Output the [x, y] coordinate of the center of the cell containing the given text.  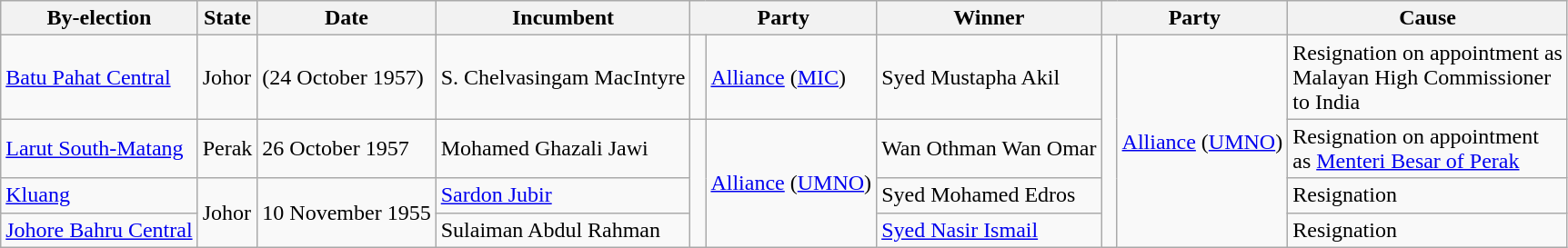
Sulaiman Abdul Rahman [563, 230]
Date [347, 18]
Syed Mohamed Edros [990, 195]
Alliance (MIC) [791, 77]
Larut South-Matang [99, 149]
Johore Bahru Central [99, 230]
(24 October 1957) [347, 77]
Syed Nasir Ismail [990, 230]
Incumbent [563, 18]
Perak [227, 149]
Syed Mustapha Akil [990, 77]
Winner [990, 18]
Kluang [99, 195]
26 October 1957 [347, 149]
Sardon Jubir [563, 195]
State [227, 18]
Mohamed Ghazali Jawi [563, 149]
Resignation on appointmentas Menteri Besar of Perak [1428, 149]
Resignation on appointment asMalayan High Commissioner to India [1428, 77]
Batu Pahat Central [99, 77]
S. Chelvasingam MacIntyre [563, 77]
By-election [99, 18]
Cause [1428, 18]
10 November 1955 [347, 213]
Wan Othman Wan Omar [990, 149]
